Find where the given text appears and provide that cell's center as [X, Y] coordinate. 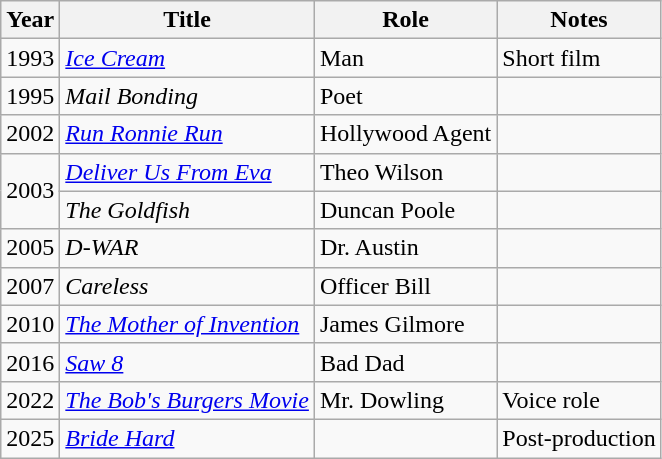
The Bob's Burgers Movie [188, 400]
Role [405, 20]
2025 [30, 438]
Poet [405, 96]
D-WAR [188, 248]
The Mother of Invention [188, 324]
Duncan Poole [405, 210]
Short film [579, 58]
Bad Dad [405, 362]
1995 [30, 96]
Officer Bill [405, 286]
2002 [30, 134]
2007 [30, 286]
Mail Bonding [188, 96]
Dr. Austin [405, 248]
James Gilmore [405, 324]
2016 [30, 362]
Careless [188, 286]
Voice role [579, 400]
2003 [30, 191]
2005 [30, 248]
Ice Cream [188, 58]
Saw 8 [188, 362]
The Goldfish [188, 210]
Man [405, 58]
Year [30, 20]
Mr. Dowling [405, 400]
Title [188, 20]
2022 [30, 400]
2010 [30, 324]
Notes [579, 20]
Run Ronnie Run [188, 134]
Bride Hard [188, 438]
1993 [30, 58]
Deliver Us From Eva [188, 172]
Post-production [579, 438]
Hollywood Agent [405, 134]
Theo Wilson [405, 172]
